Search for the cell housing the specified text and yield its [x, y] center coordinate. 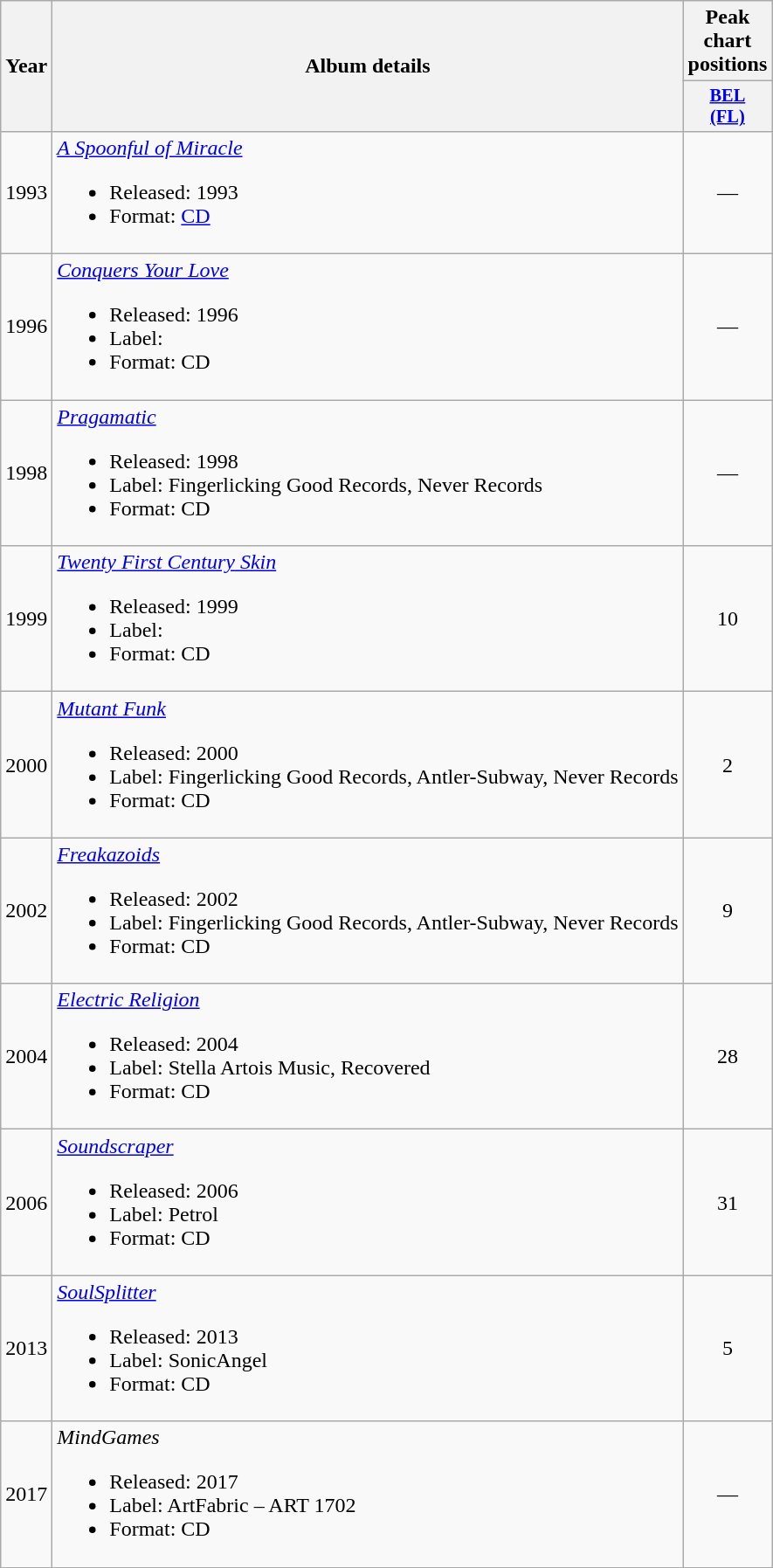
Peak chart positions [728, 41]
Conquers Your LoveReleased: 1996Label:Format: CD [368, 327]
1993 [26, 192]
Twenty First Century SkinReleased: 1999Label:Format: CD [368, 618]
10 [728, 618]
31 [728, 1202]
2004 [26, 1057]
1999 [26, 618]
2 [728, 765]
Year [26, 66]
2013 [26, 1349]
9 [728, 910]
A Spoonful of MiracleReleased: 1993Format: CD [368, 192]
Album details [368, 66]
1998 [26, 473]
Electric ReligionReleased: 2004Label: Stella Artois Music, RecoveredFormat: CD [368, 1057]
5 [728, 1349]
2006 [26, 1202]
28 [728, 1057]
PragamaticReleased: 1998Label: Fingerlicking Good Records, Never RecordsFormat: CD [368, 473]
FreakazoidsReleased: 2002Label: Fingerlicking Good Records, Antler-Subway, Never RecordsFormat: CD [368, 910]
SoulSplitterReleased: 2013Label: SonicAngelFormat: CD [368, 1349]
2000 [26, 765]
2017 [26, 1494]
MindGamesReleased: 2017Label: ArtFabric – ART 1702Format: CD [368, 1494]
2002 [26, 910]
1996 [26, 327]
SoundscraperReleased: 2006Label: PetrolFormat: CD [368, 1202]
Mutant FunkReleased: 2000Label: Fingerlicking Good Records, Antler-Subway, Never RecordsFormat: CD [368, 765]
BEL(FL) [728, 107]
